Extract the (x, y) coordinate from the center of the cell holding the provided text.  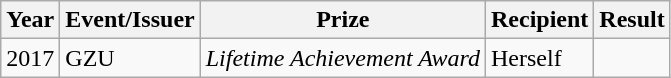
2017 (30, 58)
Lifetime Achievement Award (342, 58)
Herself (539, 58)
Recipient (539, 20)
Prize (342, 20)
GZU (130, 58)
Result (632, 20)
Year (30, 20)
Event/Issuer (130, 20)
